Scan for the cell matching the given text and deliver its [x, y] coordinate at center. 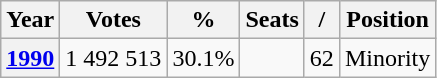
Minority [387, 58]
30.1% [204, 58]
Year [30, 20]
Votes [114, 20]
62 [322, 58]
1 492 513 [114, 58]
/ [322, 20]
% [204, 20]
Position [387, 20]
1990 [30, 58]
Seats [272, 20]
